Return [x, y] of the center of cell containing provided text 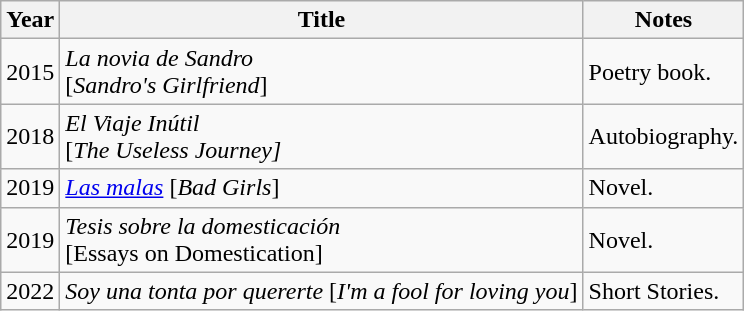
2022 [30, 291]
Autobiography. [664, 136]
Las malas [Bad Girls] [322, 188]
2015 [30, 72]
2018 [30, 136]
Notes [664, 20]
Title [322, 20]
El Viaje Inútil[The Useless Journey] [322, 136]
Year [30, 20]
Tesis sobre la domesticación[Essays on Domestication] [322, 240]
Soy una tonta por quererte [I'm a fool for loving you] [322, 291]
La novia de Sandro[Sandro's Girlfriend] [322, 72]
Poetry book. [664, 72]
Short Stories. [664, 291]
